Identify which cell holds the provided text, then report its (x, y) central coordinate. 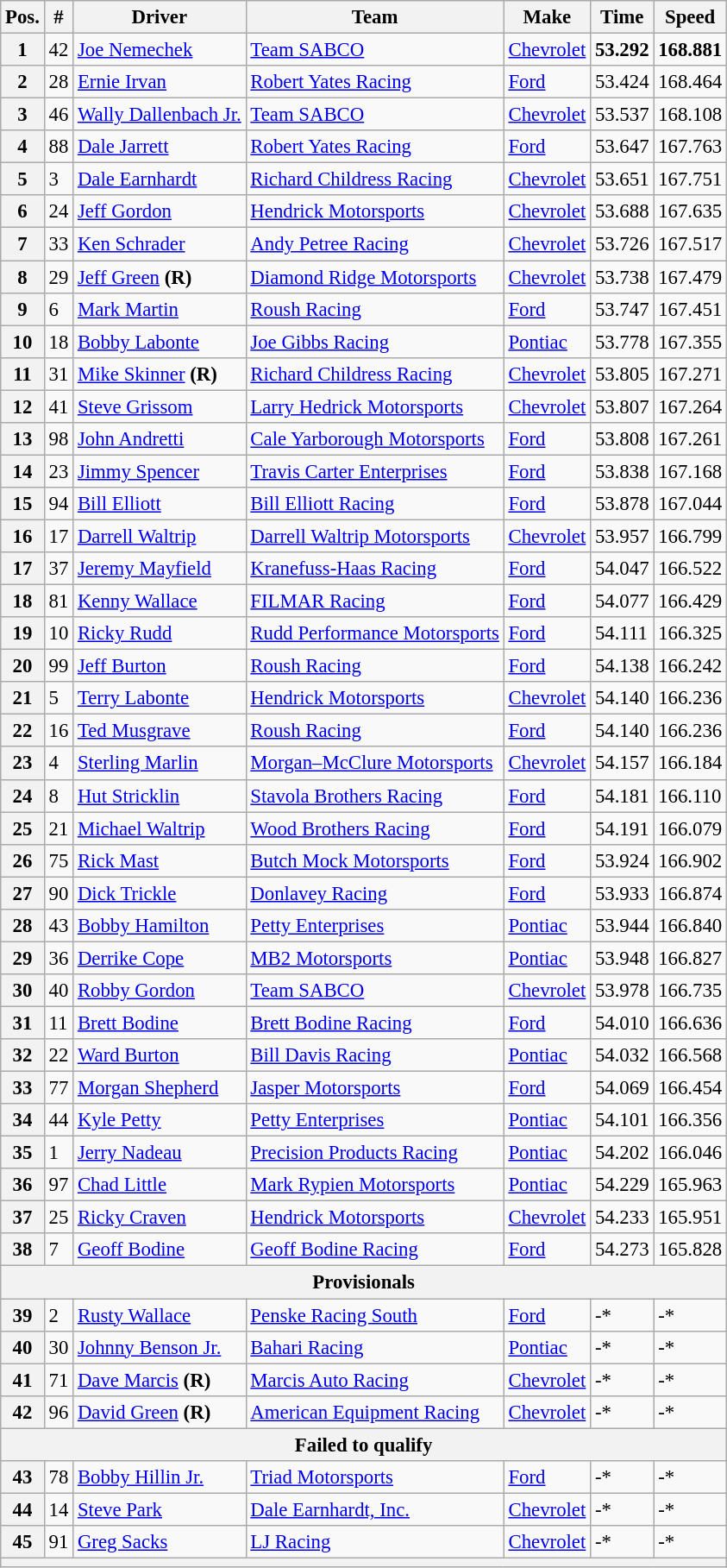
Darrell Waltrip Motorsports (374, 536)
166.242 (690, 666)
54.157 (623, 764)
Bill Elliott Racing (374, 504)
77 (59, 1088)
53.944 (623, 926)
Speed (690, 17)
54.101 (623, 1120)
53.651 (623, 179)
166.522 (690, 569)
166.046 (690, 1153)
53.647 (623, 147)
166.636 (690, 1023)
Bahari Racing (374, 1347)
53.807 (623, 406)
Brett Bodine (160, 1023)
Mike Skinner (R) (160, 374)
168.464 (690, 82)
Dave Marcis (R) (160, 1380)
54.138 (623, 666)
53.933 (623, 893)
54.111 (623, 633)
54.077 (623, 601)
Provisionals (364, 1282)
Steve Grissom (160, 406)
Robby Gordon (160, 991)
Ricky Rudd (160, 633)
166.079 (690, 828)
54.047 (623, 569)
96 (59, 1412)
166.356 (690, 1120)
34 (22, 1120)
Ward Burton (160, 1055)
53.838 (623, 471)
167.751 (690, 179)
Jeff Burton (160, 666)
53.957 (623, 536)
Driver (160, 17)
Penske Racing South (374, 1315)
88 (59, 147)
53.808 (623, 439)
Morgan–McClure Motorsports (374, 764)
46 (59, 115)
Mark Rypien Motorsports (374, 1185)
78 (59, 1477)
Failed to qualify (364, 1445)
Dale Earnhardt, Inc. (374, 1509)
Chad Little (160, 1185)
Donlavey Racing (374, 893)
Morgan Shepherd (160, 1088)
167.264 (690, 406)
Wood Brothers Racing (374, 828)
167.479 (690, 277)
20 (22, 666)
Greg Sacks (160, 1542)
97 (59, 1185)
53.948 (623, 958)
Pos. (22, 17)
166.568 (690, 1055)
53.738 (623, 277)
Ricky Craven (160, 1218)
166.429 (690, 601)
Andy Petree Racing (374, 244)
Larry Hedrick Motorsports (374, 406)
167.763 (690, 147)
53.878 (623, 504)
John Andretti (160, 439)
167.355 (690, 342)
167.635 (690, 211)
32 (22, 1055)
Ted Musgrave (160, 731)
American Equipment Racing (374, 1412)
53.924 (623, 860)
166.874 (690, 893)
Mark Martin (160, 309)
Rusty Wallace (160, 1315)
166.840 (690, 926)
166.325 (690, 633)
Geoff Bodine (160, 1250)
54.191 (623, 828)
19 (22, 633)
Bobby Hamilton (160, 926)
MB2 Motorsports (374, 958)
Kyle Petty (160, 1120)
27 (22, 893)
54.229 (623, 1185)
53.978 (623, 991)
53.688 (623, 211)
Cale Yarborough Motorsports (374, 439)
35 (22, 1153)
Brett Bodine Racing (374, 1023)
Jeremy Mayfield (160, 569)
Time (623, 17)
167.451 (690, 309)
166.827 (690, 958)
81 (59, 601)
94 (59, 504)
54.181 (623, 796)
Kranefuss-Haas Racing (374, 569)
165.963 (690, 1185)
Bill Elliott (160, 504)
167.261 (690, 439)
53.292 (623, 50)
Geoff Bodine Racing (374, 1250)
71 (59, 1380)
Dale Earnhardt (160, 179)
166.799 (690, 536)
54.010 (623, 1023)
Rudd Performance Motorsports (374, 633)
Precision Products Racing (374, 1153)
Dick Trickle (160, 893)
Diamond Ridge Motorsports (374, 277)
Jeff Gordon (160, 211)
12 (22, 406)
Kenny Wallace (160, 601)
53.805 (623, 374)
165.828 (690, 1250)
# (59, 17)
Hut Stricklin (160, 796)
54.273 (623, 1250)
Ken Schrader (160, 244)
Marcis Auto Racing (374, 1380)
Bill Davis Racing (374, 1055)
Jeff Green (R) (160, 277)
53.747 (623, 309)
Travis Carter Enterprises (374, 471)
166.902 (690, 860)
99 (59, 666)
Dale Jarrett (160, 147)
54.202 (623, 1153)
Bobby Hillin Jr. (160, 1477)
54.032 (623, 1055)
Jerry Nadeau (160, 1153)
Ernie Irvan (160, 82)
Joe Nemechek (160, 50)
David Green (R) (160, 1412)
166.735 (690, 991)
Wally Dallenbach Jr. (160, 115)
54.069 (623, 1088)
15 (22, 504)
166.110 (690, 796)
165.951 (690, 1218)
90 (59, 893)
168.108 (690, 115)
167.168 (690, 471)
Team (374, 17)
9 (22, 309)
Bobby Labonte (160, 342)
Joe Gibbs Racing (374, 342)
Terry Labonte (160, 698)
168.881 (690, 50)
45 (22, 1542)
Triad Motorsports (374, 1477)
167.044 (690, 504)
FILMAR Racing (374, 601)
53.778 (623, 342)
38 (22, 1250)
53.726 (623, 244)
Rick Mast (160, 860)
Darrell Waltrip (160, 536)
Michael Waltrip (160, 828)
75 (59, 860)
166.184 (690, 764)
166.454 (690, 1088)
Sterling Marlin (160, 764)
91 (59, 1542)
Johnny Benson Jr. (160, 1347)
Stavola Brothers Racing (374, 796)
Butch Mock Motorsports (374, 860)
39 (22, 1315)
Steve Park (160, 1509)
167.517 (690, 244)
Make (547, 17)
98 (59, 439)
Derrike Cope (160, 958)
LJ Racing (374, 1542)
53.424 (623, 82)
Jimmy Spencer (160, 471)
13 (22, 439)
54.233 (623, 1218)
167.271 (690, 374)
53.537 (623, 115)
Jasper Motorsports (374, 1088)
26 (22, 860)
